Return (x, y) of the center of cell containing provided text 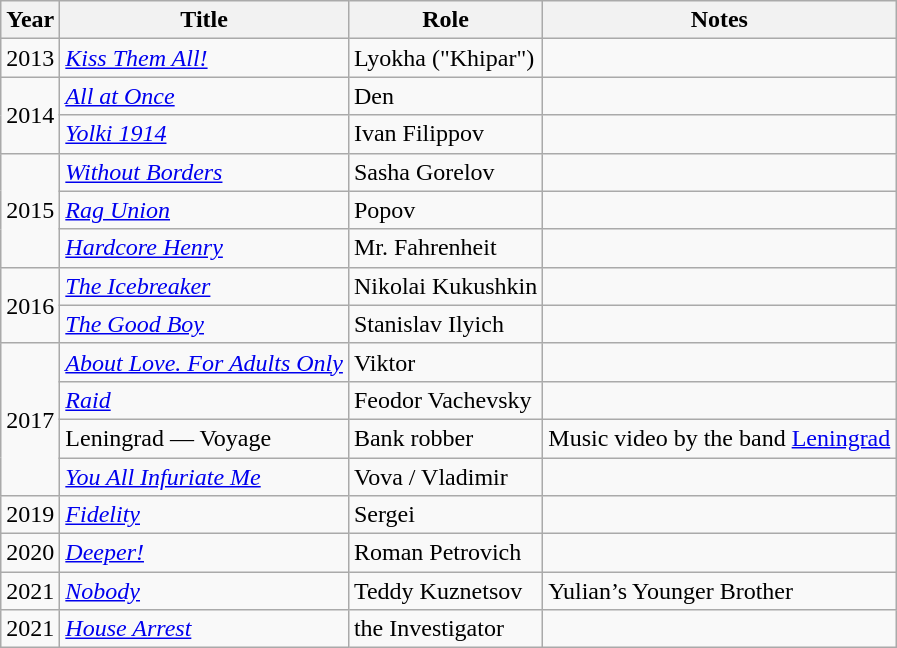
Nobody (204, 591)
Deeper! (204, 553)
All at Once (204, 96)
You All Infuriate Me (204, 477)
Feodor Vachevsky (445, 400)
2019 (30, 515)
Yulian’s Younger Brother (720, 591)
About Love. For Adults Only (204, 362)
Kiss Them All! (204, 58)
Fidelity (204, 515)
the Investigator (445, 629)
2014 (30, 115)
Title (204, 20)
Hardcore Henry (204, 248)
Music video by the band Leningrad (720, 438)
Ivan Filippov (445, 134)
2015 (30, 210)
Leningrad — Voyage (204, 438)
2017 (30, 419)
Den (445, 96)
Year (30, 20)
Viktor (445, 362)
Sasha Gorelov (445, 172)
Without Borders (204, 172)
Sergei (445, 515)
Lyokha ("Khipar") (445, 58)
2016 (30, 305)
House Arrest (204, 629)
Notes (720, 20)
Vova / Vladimir (445, 477)
Raid (204, 400)
Popov (445, 210)
Role (445, 20)
2013 (30, 58)
Yolki 1914 (204, 134)
Rag Union (204, 210)
Nikolai Kukushkin (445, 286)
Teddy Kuznetsov (445, 591)
The Good Boy (204, 324)
Mr. Fahrenheit (445, 248)
Stanislav Ilyich (445, 324)
The Icebreaker (204, 286)
2020 (30, 553)
Roman Petrovich (445, 553)
Bank robber (445, 438)
